Find where the given text appears and provide that cell's center as [X, Y] coordinate. 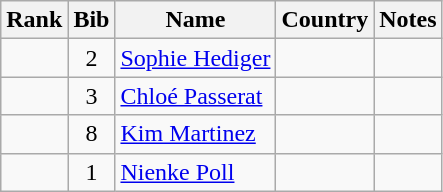
Country [325, 20]
Kim Martinez [196, 134]
Chloé Passerat [196, 96]
8 [92, 134]
1 [92, 172]
2 [92, 58]
Notes [408, 20]
Nienke Poll [196, 172]
Rank [34, 20]
Bib [92, 20]
Sophie Hediger [196, 58]
Name [196, 20]
3 [92, 96]
